Pinpoint the cell where the given text exists, returning its [x, y] midpoint coordinate. 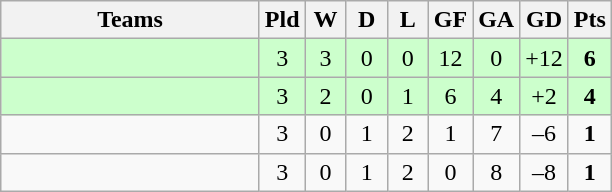
8 [496, 172]
+12 [544, 58]
Pld [282, 20]
GA [496, 20]
–8 [544, 172]
Pts [590, 20]
7 [496, 134]
L [408, 20]
12 [450, 58]
Teams [130, 20]
+2 [544, 96]
W [326, 20]
D [366, 20]
GD [544, 20]
–6 [544, 134]
GF [450, 20]
